Output the (X, Y) coordinate of the center of the cell containing the given text.  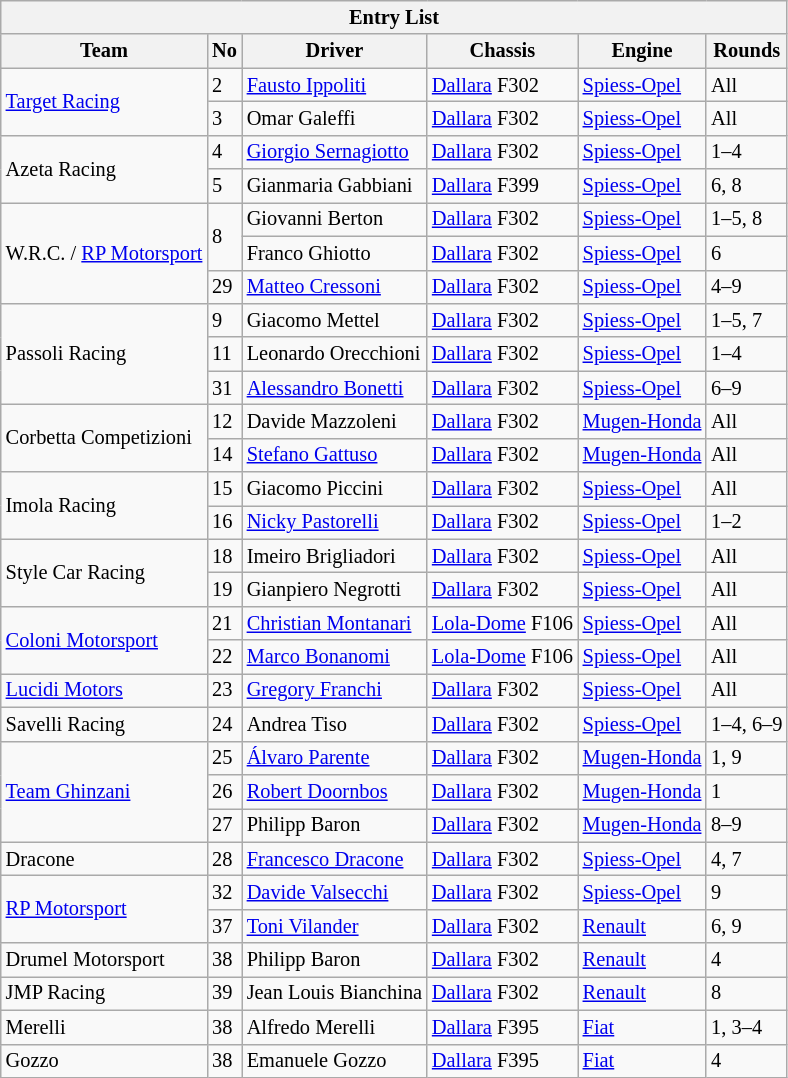
No (224, 51)
Merelli (104, 1027)
1, 3–4 (746, 1027)
Coloni Motorsport (104, 640)
11 (224, 354)
26 (224, 791)
Imeiro Brigliadori (334, 556)
Gianpiero Negrotti (334, 589)
1–2 (746, 522)
24 (224, 724)
15 (224, 489)
Toni Vilander (334, 926)
Robert Doornbos (334, 791)
Style Car Racing (104, 572)
Matteo Cressoni (334, 287)
27 (224, 825)
Giovanni Berton (334, 219)
37 (224, 926)
12 (224, 421)
Giorgio Sernagiotto (334, 152)
RP Motorsport (104, 908)
18 (224, 556)
6 (746, 253)
28 (224, 859)
6, 8 (746, 186)
Entry List (394, 17)
Team Ghinzani (104, 792)
Target Racing (104, 102)
Christian Montanari (334, 623)
Dracone (104, 859)
6, 9 (746, 926)
Andrea Tiso (334, 724)
Omar Galeffi (334, 118)
16 (224, 522)
Rounds (746, 51)
Passoli Racing (104, 354)
Giacomo Mettel (334, 320)
21 (224, 623)
4, 7 (746, 859)
Dallara F399 (502, 186)
23 (224, 690)
Engine (642, 51)
1–5, 8 (746, 219)
Fausto Ippoliti (334, 85)
Franco Ghiotto (334, 253)
1–5, 7 (746, 320)
Francesco Dracone (334, 859)
Davide Mazzoleni (334, 421)
14 (224, 455)
19 (224, 589)
22 (224, 657)
Stefano Gattuso (334, 455)
Marco Bonanomi (334, 657)
1, 9 (746, 758)
Emanuele Gozzo (334, 1061)
Drumel Motorsport (104, 960)
1 (746, 791)
Azeta Racing (104, 168)
Nicky Pastorelli (334, 522)
Imola Racing (104, 506)
4–9 (746, 287)
39 (224, 993)
29 (224, 287)
Lucidi Motors (104, 690)
6–9 (746, 388)
31 (224, 388)
JMP Racing (104, 993)
Gozzo (104, 1061)
1–4, 6–9 (746, 724)
Álvaro Parente (334, 758)
3 (224, 118)
Team (104, 51)
Alfredo Merelli (334, 1027)
25 (224, 758)
Davide Valsecchi (334, 892)
Driver (334, 51)
Corbetta Competizioni (104, 438)
W.R.C. / RP Motorsport (104, 252)
Gregory Franchi (334, 690)
Giacomo Piccini (334, 489)
5 (224, 186)
Alessandro Bonetti (334, 388)
Savelli Racing (104, 724)
Chassis (502, 51)
Leonardo Orecchioni (334, 354)
8–9 (746, 825)
Gianmaria Gabbiani (334, 186)
32 (224, 892)
Jean Louis Bianchina (334, 993)
2 (224, 85)
